Find where the given text appears and provide that cell's center as [X, Y] coordinate. 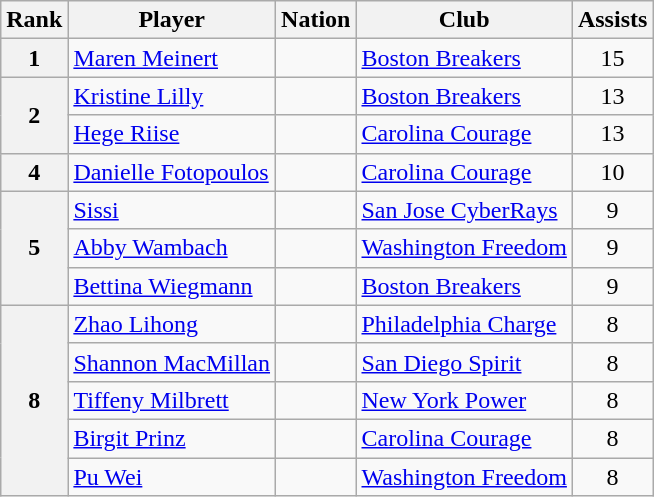
Rank [34, 20]
Assists [612, 20]
1 [34, 58]
Kristine Lilly [172, 96]
Philadelphia Charge [464, 324]
5 [34, 248]
San Jose CyberRays [464, 210]
Shannon MacMillan [172, 362]
Zhao Lihong [172, 324]
Bettina Wiegmann [172, 286]
10 [612, 172]
4 [34, 172]
2 [34, 115]
Abby Wambach [172, 248]
15 [612, 58]
Nation [316, 20]
Sissi [172, 210]
Club [464, 20]
Danielle Fotopoulos [172, 172]
New York Power [464, 400]
San Diego Spirit [464, 362]
Player [172, 20]
Birgit Prinz [172, 438]
Maren Meinert [172, 58]
Hege Riise [172, 134]
Pu Wei [172, 477]
Tiffeny Milbrett [172, 400]
